Output the [x, y] coordinate of the center of the cell containing the given text.  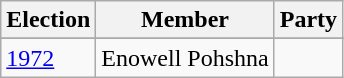
Election [48, 20]
Party [308, 20]
1972 [48, 58]
Member [185, 20]
Enowell Pohshna [185, 58]
